Scan for the cell matching the given text and deliver its [X, Y] coordinate at center. 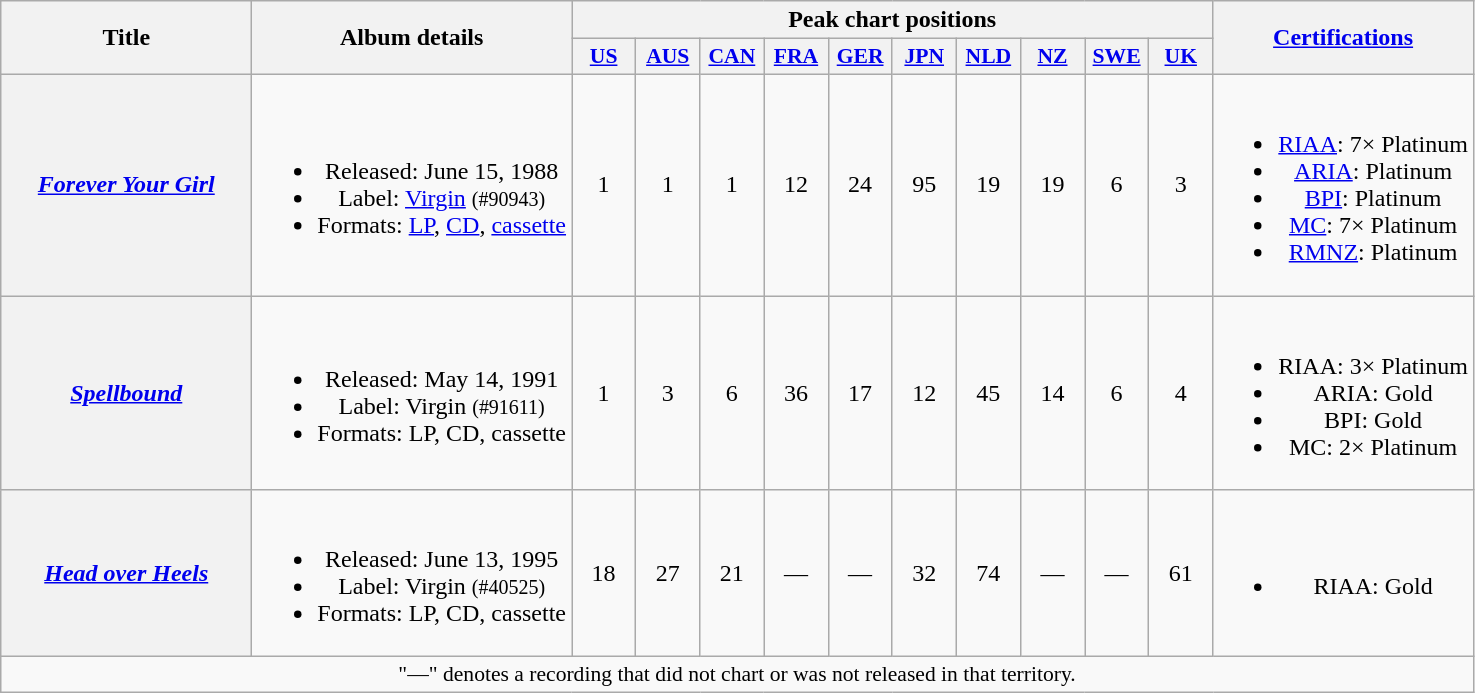
Released: May 14, 1991Label: Virgin (#91611)Formats: LP, CD, cassette [412, 393]
RIAA: Gold [1344, 574]
Peak chart positions [892, 20]
4 [1181, 393]
Title [126, 38]
45 [988, 393]
18 [604, 574]
FRA [796, 57]
Forever Your Girl [126, 184]
RIAA: 7× PlatinumARIA: PlatinumBPI: PlatinumMC: 7× PlatinumRMNZ: Platinum [1344, 184]
Released: June 15, 1988Label: Virgin (#90943)Formats: LP, CD, cassette [412, 184]
UK [1181, 57]
US [604, 57]
RIAA: 3× PlatinumARIA: GoldBPI: GoldMC: 2× Platinum [1344, 393]
Released: June 13, 1995Label: Virgin (#40525)Formats: LP, CD, cassette [412, 574]
NLD [988, 57]
AUS [668, 57]
Certifications [1344, 38]
61 [1181, 574]
Head over Heels [126, 574]
32 [924, 574]
27 [668, 574]
24 [860, 184]
CAN [732, 57]
95 [924, 184]
JPN [924, 57]
GER [860, 57]
14 [1052, 393]
"—" denotes a recording that did not chart or was not released in that territory. [738, 675]
21 [732, 574]
Album details [412, 38]
SWE [1117, 57]
NZ [1052, 57]
36 [796, 393]
74 [988, 574]
17 [860, 393]
Spellbound [126, 393]
